Provide the [X, Y] coordinate of the cell's center where the given text is located.  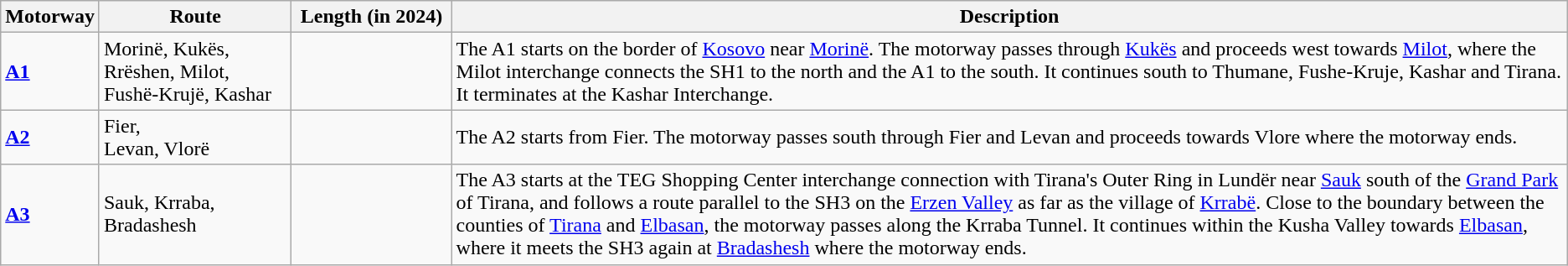
Morinë, Kukës, Rrëshen, Milot, Fushë-Krujë, Kashar [195, 71]
The A2 starts from Fier. The motorway passes south through Fier and Levan and proceeds towards Vlore where the motorway ends. [1009, 138]
Length (in 2024) [372, 17]
A1 [50, 71]
A3 [50, 215]
Motorway [50, 17]
Fier, Levan, Vlorë [195, 138]
Description [1009, 17]
Sauk, Krraba, Bradashesh [195, 215]
Route [195, 17]
A2 [50, 138]
